For the text-containing cell, return its midpoint in [x, y] coordinate format. 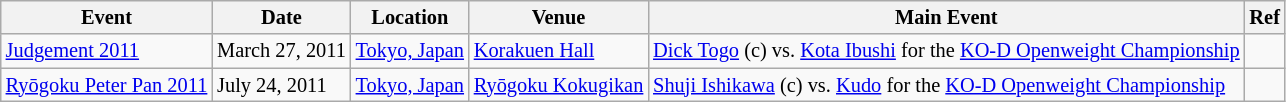
Shuji Ishikawa (c) vs. Kudo for the KO-D Openweight Championship [946, 85]
Dick Togo (c) vs. Kota Ibushi for the KO-D Openweight Championship [946, 51]
Location [410, 17]
Event [106, 17]
Ryōgoku Peter Pan 2011 [106, 85]
Date [282, 17]
Venue [558, 17]
Main Event [946, 17]
March 27, 2011 [282, 51]
Korakuen Hall [558, 51]
July 24, 2011 [282, 85]
Judgement 2011 [106, 51]
Ryōgoku Kokugikan [558, 85]
Ref [1265, 17]
